Extract the (x, y) coordinate from the center of the cell holding the provided text.  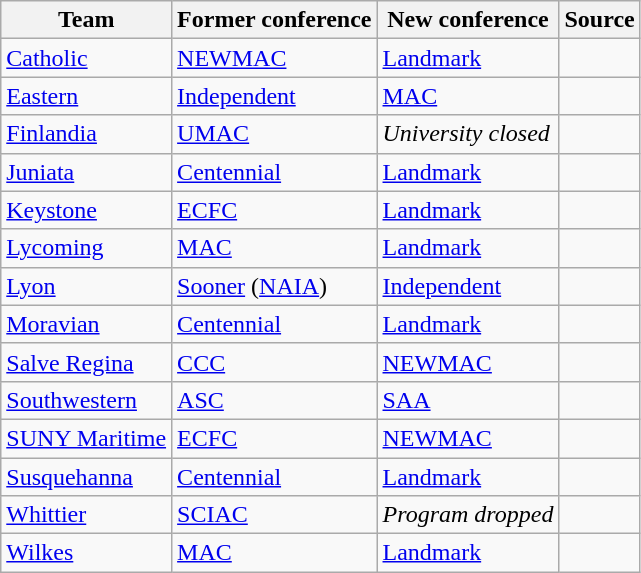
Juniata (86, 172)
SAA (468, 400)
Catholic (86, 58)
Eastern (86, 96)
Program dropped (468, 515)
Lyon (86, 286)
Moravian (86, 324)
Former conference (274, 20)
University closed (468, 134)
Wilkes (86, 553)
Lycoming (86, 248)
Southwestern (86, 400)
New conference (468, 20)
UMAC (274, 134)
Keystone (86, 210)
Whittier (86, 515)
Salve Regina (86, 362)
SCIAC (274, 515)
CCC (274, 362)
Finlandia (86, 134)
ASC (274, 400)
Susquehanna (86, 477)
Team (86, 20)
Source (600, 20)
SUNY Maritime (86, 438)
Sooner (NAIA) (274, 286)
